Locate the cell with the specified text and output its (X, Y) center coordinate. 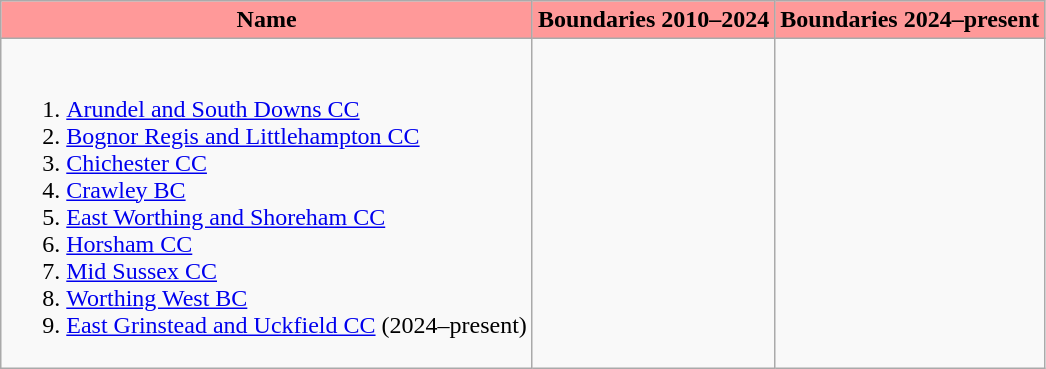
Boundaries 2010–2024 (653, 20)
Boundaries 2024–present (910, 20)
Name (267, 20)
